From the cell containing the given text, extract its center point as (X, Y) coordinate. 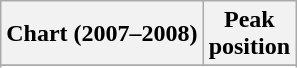
Chart (2007–2008) (102, 34)
Peakposition (249, 34)
